Detect which cell encompasses the target text, then output its [x, y] center coordinate. 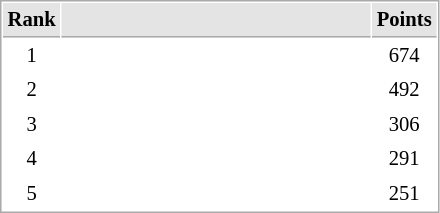
Points [404, 20]
Rank [32, 20]
674 [404, 56]
4 [32, 158]
492 [404, 90]
251 [404, 194]
5 [32, 194]
2 [32, 90]
291 [404, 158]
3 [32, 124]
306 [404, 124]
1 [32, 56]
